Return (X, Y) of the center of cell containing provided text 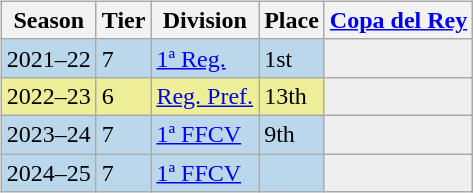
Reg. Pref. (205, 96)
Place (292, 20)
2023–24 (48, 134)
2024–25 (48, 173)
Division (205, 20)
6 (124, 96)
Season (48, 20)
2021–22 (48, 58)
1st (292, 58)
13th (292, 96)
9th (292, 134)
2022–23 (48, 96)
Copa del Rey (398, 20)
Tier (124, 20)
1ª Reg. (205, 58)
